Provide the [X, Y] coordinate of the cell's center where the given text is located.  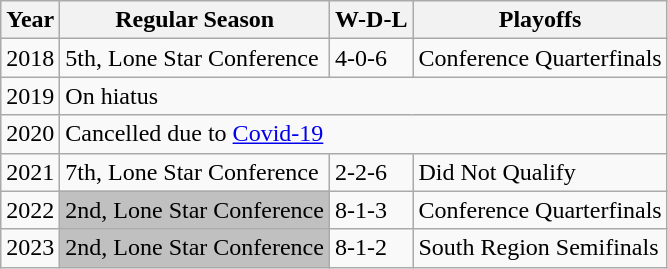
South Region Semifinals [540, 248]
W-D-L [371, 20]
2-2-6 [371, 172]
Did Not Qualify [540, 172]
8-1-2 [371, 248]
2021 [30, 172]
2018 [30, 58]
4-0-6 [371, 58]
2022 [30, 210]
8-1-3 [371, 210]
Year [30, 20]
2019 [30, 96]
2020 [30, 134]
7th, Lone Star Conference [195, 172]
On hiatus [364, 96]
Cancelled due to Covid-19 [364, 134]
Playoffs [540, 20]
Regular Season [195, 20]
5th, Lone Star Conference [195, 58]
2023 [30, 248]
